Provide the (x, y) coordinate of the cell's center where the given text is located.  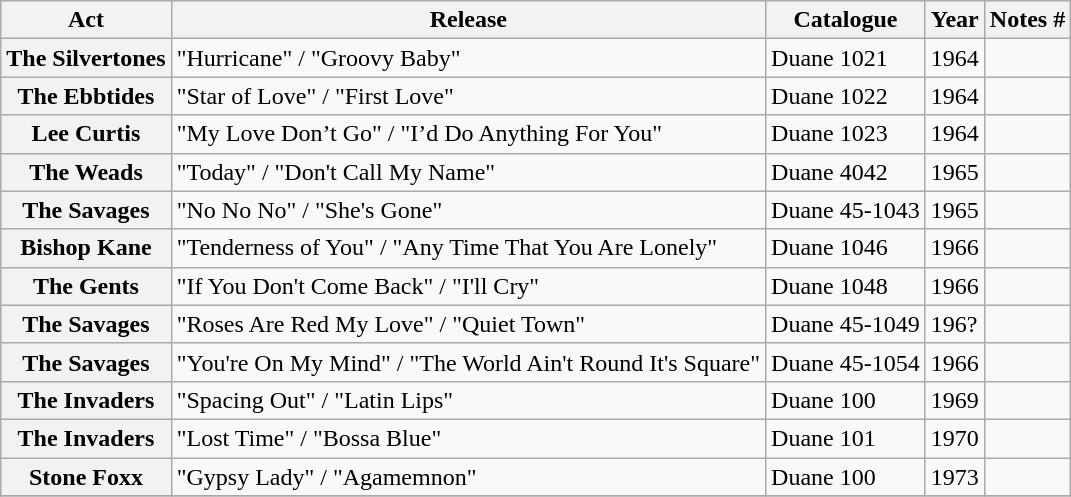
"Today" / "Don't Call My Name" (468, 172)
1969 (954, 400)
The Ebbtides (86, 96)
Duane 45-1043 (846, 210)
Duane 101 (846, 438)
Duane 1023 (846, 134)
Bishop Kane (86, 248)
1973 (954, 477)
Duane 4042 (846, 172)
The Gents (86, 286)
"Gypsy Lady" / "Agamemnon" (468, 477)
Act (86, 20)
"Hurricane" / "Groovy Baby" (468, 58)
"Lost Time" / "Bossa Blue" (468, 438)
Stone Foxx (86, 477)
Notes # (1027, 20)
Duane 45-1054 (846, 362)
Duane 1046 (846, 248)
The Silvertones (86, 58)
Release (468, 20)
"Spacing Out" / "Latin Lips" (468, 400)
Year (954, 20)
"Star of Love" / "First Love" (468, 96)
"My Love Don’t Go" / "I’d Do Anything For You" (468, 134)
"Roses Are Red My Love" / "Quiet Town" (468, 324)
Catalogue (846, 20)
"You're On My Mind" / "The World Ain't Round It's Square" (468, 362)
Duane 1048 (846, 286)
Lee Curtis (86, 134)
"If You Don't Come Back" / "I'll Cry" (468, 286)
Duane 45-1049 (846, 324)
The Weads (86, 172)
Duane 1022 (846, 96)
1970 (954, 438)
196? (954, 324)
"Tenderness of You" / "Any Time That You Are Lonely" (468, 248)
Duane 1021 (846, 58)
"No No No" / "She's Gone" (468, 210)
